Return (x, y) of the center of cell containing provided text 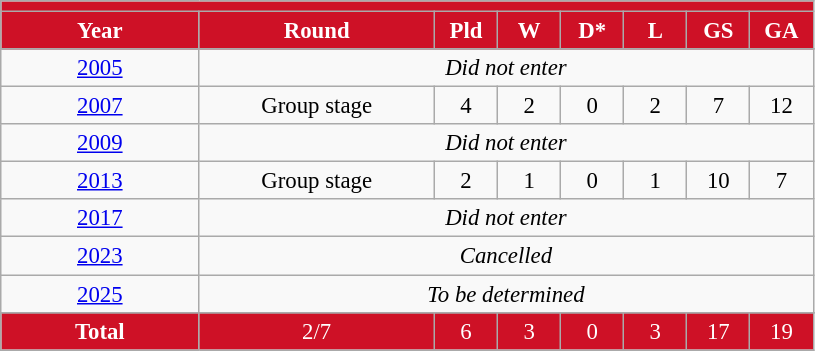
Cancelled (506, 256)
17 (718, 331)
4 (466, 106)
GS (718, 31)
L (656, 31)
2023 (100, 256)
2013 (100, 181)
GA (782, 31)
Year (100, 31)
2009 (100, 143)
To be determined (506, 294)
10 (718, 181)
Total (100, 331)
2007 (100, 106)
19 (782, 331)
Round (317, 31)
2005 (100, 68)
Pld (466, 31)
W (530, 31)
12 (782, 106)
D* (592, 31)
2025 (100, 294)
2017 (100, 219)
2/7 (317, 331)
6 (466, 331)
